Search for the cell housing the specified text and yield its [X, Y] center coordinate. 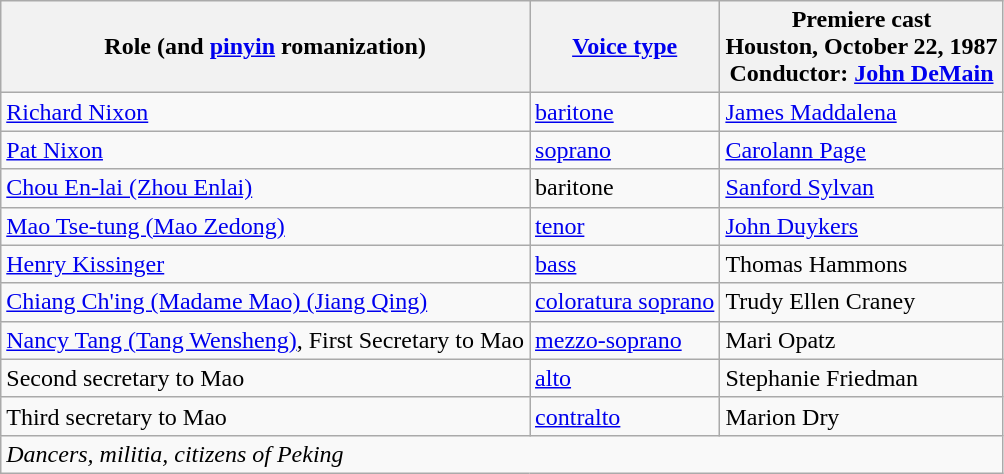
bass [625, 264]
Mao Tse-tung (Mao Zedong) [266, 226]
Stephanie Friedman [862, 378]
Role (and pinyin romanization) [266, 47]
Marion Dry [862, 416]
Premiere castHouston, October 22, 1987Conductor: John DeMain [862, 47]
James Maddalena [862, 112]
Third secretary to Mao [266, 416]
John Duykers [862, 226]
Thomas Hammons [862, 264]
mezzo-soprano [625, 340]
alto [625, 378]
Mari Opatz [862, 340]
tenor [625, 226]
Richard Nixon [266, 112]
Dancers, militia, citizens of Peking [502, 454]
Chiang Ch'ing (Madame Mao) (Jiang Qing) [266, 302]
Voice type [625, 47]
Trudy Ellen Craney [862, 302]
Nancy Tang (Tang Wensheng), First Secretary to Mao [266, 340]
Pat Nixon [266, 150]
Chou En-lai (Zhou Enlai) [266, 188]
Second secretary to Mao [266, 378]
contralto [625, 416]
coloratura soprano [625, 302]
Sanford Sylvan [862, 188]
Carolann Page [862, 150]
soprano [625, 150]
Henry Kissinger [266, 264]
